Determine the [x, y] coordinate at the center of the cell enclosing the given text.  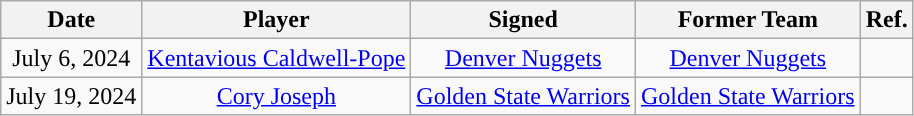
Former Team [748, 20]
Date [72, 20]
Signed [524, 20]
Cory Joseph [276, 96]
Kentavious Caldwell-Pope [276, 58]
July 19, 2024 [72, 96]
Player [276, 20]
Ref. [886, 20]
July 6, 2024 [72, 58]
